Determine the [X, Y] coordinate at the center of the cell enclosing the given text.  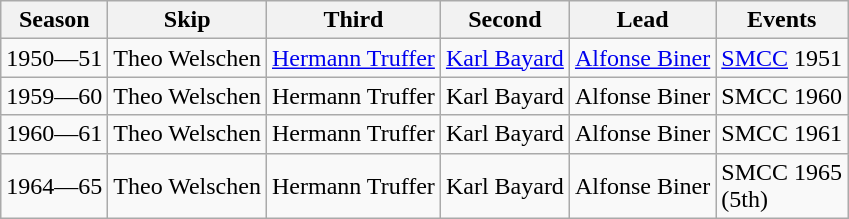
1964—65 [54, 186]
Lead [642, 20]
SMCC 1951 [782, 58]
Third [353, 20]
SMCC 1961 [782, 134]
1960—61 [54, 134]
SMCC 1960 [782, 96]
Skip [188, 20]
SMCC 1965 (5th) [782, 186]
Season [54, 20]
Events [782, 20]
1959—60 [54, 96]
Second [504, 20]
1950—51 [54, 58]
